Extract the [x, y] coordinate from the center of the cell holding the provided text.  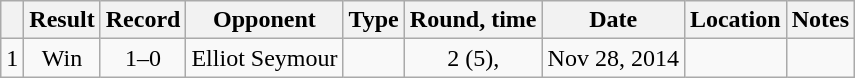
2 (5), [473, 58]
Round, time [473, 20]
Notes [820, 20]
Nov 28, 2014 [613, 58]
1 [12, 58]
Location [735, 20]
Elliot Seymour [264, 58]
Win [62, 58]
Date [613, 20]
1–0 [143, 58]
Record [143, 20]
Opponent [264, 20]
Type [374, 20]
Result [62, 20]
